Return (x, y) of the center of cell containing provided text 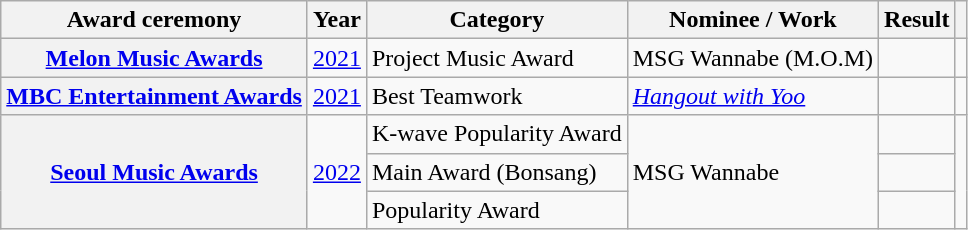
Main Award (Bonsang) (496, 172)
Category (496, 20)
Popularity Award (496, 210)
K-wave Popularity Award (496, 134)
Result (917, 20)
Best Teamwork (496, 96)
Award ceremony (154, 20)
MSG Wannabe (752, 172)
Nominee / Work (752, 20)
Melon Music Awards (154, 58)
MSG Wannabe (M.O.M) (752, 58)
Project Music Award (496, 58)
Seoul Music Awards (154, 172)
Year (336, 20)
2022 (336, 172)
Hangout with Yoo (752, 96)
MBC Entertainment Awards (154, 96)
